Identify which cell holds the provided text, then report its [x, y] central coordinate. 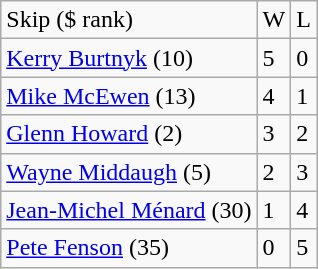
Kerry Burtnyk (10) [129, 58]
Glenn Howard (2) [129, 134]
Pete Fenson (35) [129, 248]
Mike McEwen (13) [129, 96]
Skip ($ rank) [129, 20]
W [274, 20]
L [304, 20]
Wayne Middaugh (5) [129, 172]
Jean-Michel Ménard (30) [129, 210]
